Find where the given text appears and provide that cell's center as (X, Y) coordinate. 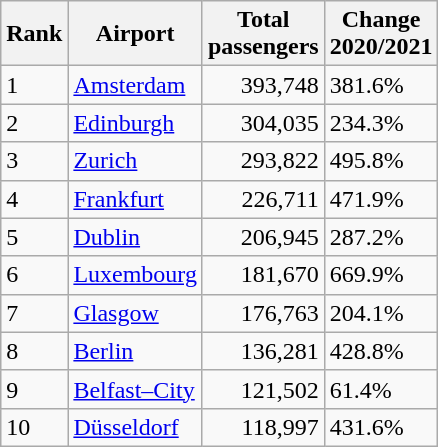
669.9% (381, 275)
10 (34, 427)
2 (34, 123)
1 (34, 85)
4 (34, 199)
Airport (136, 34)
Total passengers (263, 34)
61.4% (381, 389)
3 (34, 161)
381.6% (381, 85)
181,670 (263, 275)
8 (34, 351)
Edinburgh (136, 123)
118,997 (263, 427)
471.9% (381, 199)
Change 2020/2021 (381, 34)
287.2% (381, 237)
304,035 (263, 123)
393,748 (263, 85)
Berlin (136, 351)
Dublin (136, 237)
Rank (34, 34)
9 (34, 389)
234.3% (381, 123)
136,281 (263, 351)
7 (34, 313)
428.8% (381, 351)
6 (34, 275)
5 (34, 237)
431.6% (381, 427)
204.1% (381, 313)
Belfast–City (136, 389)
Luxembourg (136, 275)
Glasgow (136, 313)
495.8% (381, 161)
Zurich (136, 161)
226,711 (263, 199)
293,822 (263, 161)
Düsseldorf (136, 427)
Frankfurt (136, 199)
Amsterdam (136, 85)
206,945 (263, 237)
121,502 (263, 389)
176,763 (263, 313)
